Detect which cell encompasses the target text, then output its [X, Y] center coordinate. 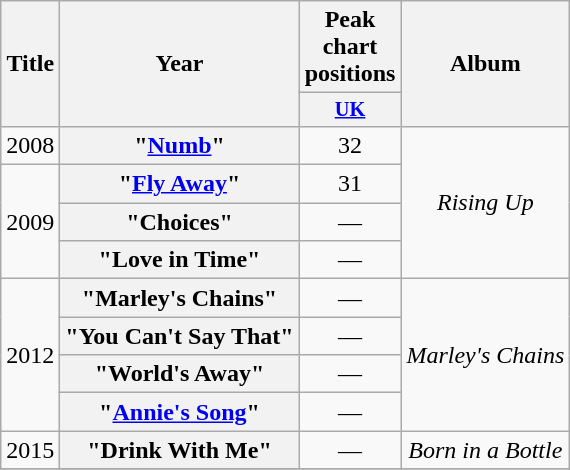
Rising Up [486, 202]
2008 [30, 145]
"Choices" [180, 222]
2009 [30, 222]
"Marley's Chains" [180, 298]
Album [486, 64]
Born in a Bottle [486, 450]
"Numb" [180, 145]
Title [30, 64]
"Love in Time" [180, 260]
UK [350, 110]
"World's Away" [180, 374]
Marley's Chains [486, 355]
Year [180, 64]
Peak chart positions [350, 47]
"You Can't Say That" [180, 336]
"Drink With Me" [180, 450]
"Annie's Song" [180, 412]
31 [350, 184]
2012 [30, 355]
"Fly Away" [180, 184]
32 [350, 145]
2015 [30, 450]
